Provide the [x, y] coordinate of the cell's center where the given text is located.  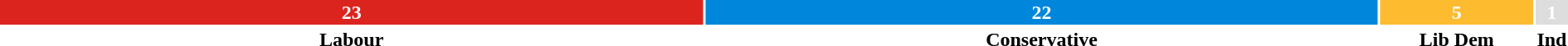
5 [1457, 12]
22 [1042, 12]
23 [352, 12]
1 [1551, 12]
